Capture the cell that displays the provided text and extract its [X, Y] central coordinate. 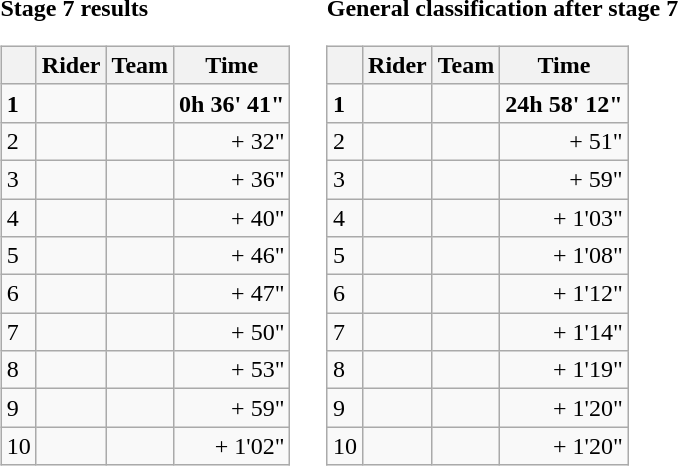
+ 47" [232, 294]
+ 36" [232, 179]
24h 58' 12" [564, 103]
+ 1'08" [564, 256]
+ 46" [232, 256]
+ 51" [564, 141]
+ 1'12" [564, 294]
+ 40" [232, 217]
+ 53" [232, 370]
+ 32" [232, 141]
+ 1'03" [564, 217]
0h 36' 41" [232, 103]
+ 1'02" [232, 446]
+ 1'14" [564, 332]
+ 50" [232, 332]
+ 1'19" [564, 370]
